From the cell containing the given text, extract its center point as (x, y) coordinate. 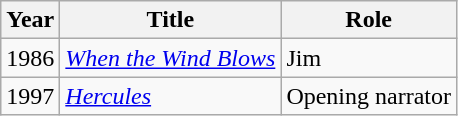
1986 (30, 58)
Role (369, 20)
1997 (30, 96)
When the Wind Blows (170, 58)
Opening narrator (369, 96)
Title (170, 20)
Hercules (170, 96)
Year (30, 20)
Jim (369, 58)
